Return the [X, Y] coordinate for the center point of the cell that contains the specified text.  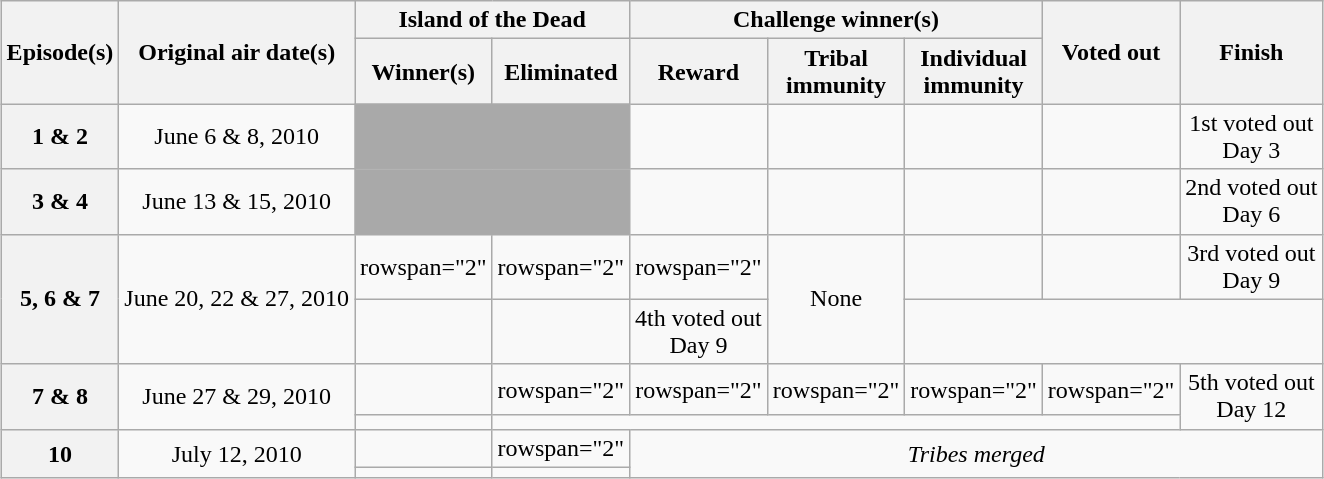
10 [60, 454]
None [836, 299]
Winner(s) [424, 72]
Island of the Dead [492, 20]
1 & 2 [60, 136]
3 & 4 [60, 202]
7 & 8 [60, 396]
5th voted outDay 12 [1252, 396]
July 12, 2010 [237, 454]
1st voted outDay 3 [1252, 136]
June 27 & 29, 2010 [237, 396]
Tribalimmunity [836, 72]
Eliminated [561, 72]
June 13 & 15, 2010 [237, 202]
Reward [699, 72]
Individualimmunity [974, 72]
Tribes merged [976, 454]
2nd voted outDay 6 [1252, 202]
Voted out [1111, 52]
5, 6 & 7 [60, 299]
Episode(s) [60, 52]
June 20, 22 & 27, 2010 [237, 299]
Challenge winner(s) [836, 20]
June 6 & 8, 2010 [237, 136]
Finish [1252, 52]
4th voted outDay 9 [699, 332]
3rd voted outDay 9 [1252, 266]
Original air date(s) [237, 52]
